Identify which cell holds the provided text, then report its (X, Y) central coordinate. 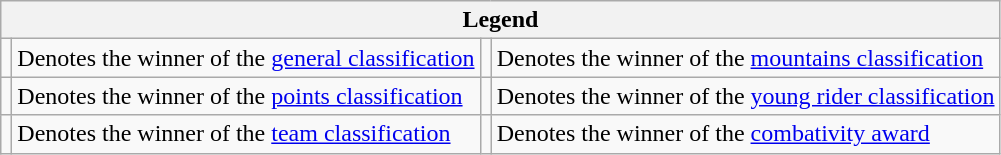
Denotes the winner of the general classification (246, 58)
Denotes the winner of the mountains classification (746, 58)
Legend (500, 20)
Denotes the winner of the young rider classification (746, 96)
Denotes the winner of the team classification (246, 134)
Denotes the winner of the combativity award (746, 134)
Denotes the winner of the points classification (246, 96)
